Find where the given text appears and provide that cell's center as [X, Y] coordinate. 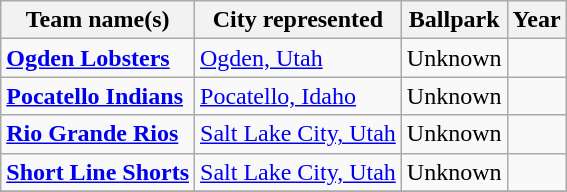
Team name(s) [98, 20]
Ogden, Utah [298, 58]
Ballpark [454, 20]
Pocatello Indians [98, 96]
Short Line Shorts [98, 172]
Ogden Lobsters [98, 58]
City represented [298, 20]
Rio Grande Rios [98, 134]
Year [536, 20]
Pocatello, Idaho [298, 96]
